Locate the cell with the specified text and output its [X, Y] center coordinate. 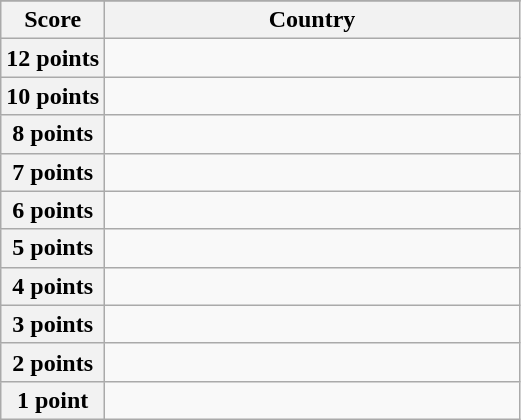
7 points [53, 172]
4 points [53, 286]
Score [53, 20]
5 points [53, 248]
8 points [53, 134]
10 points [53, 96]
12 points [53, 58]
3 points [53, 324]
1 point [53, 400]
2 points [53, 362]
6 points [53, 210]
Country [312, 20]
